Determine the (X, Y) coordinate at the center of the cell enclosing the given text.  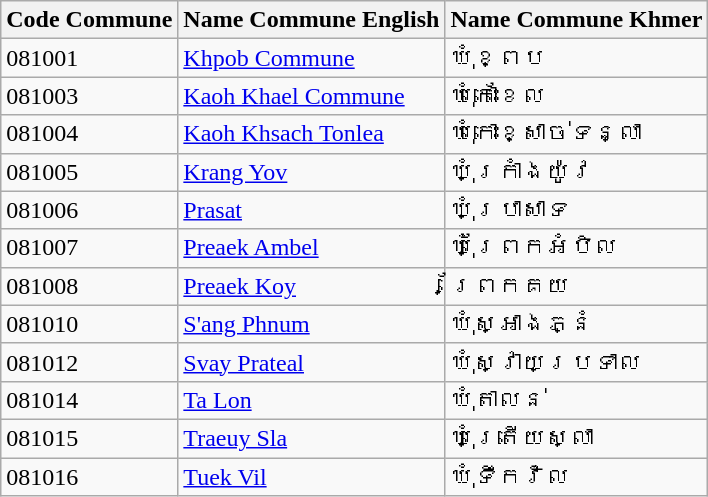
081001 (90, 58)
081015 (90, 438)
Preaek Ambel (312, 248)
Kaoh Khael Commune (312, 96)
S'ang Phnum (312, 324)
Krang Yov (312, 172)
Name Commune Khmer (576, 20)
ឃុំខ្ពប (576, 58)
081016 (90, 477)
081010 (90, 324)
Name Commune English (312, 20)
ឃុំប្រាសាទ (576, 210)
081012 (90, 362)
Traeuy Sla (312, 438)
Code Commune (90, 20)
Khpob Commune (312, 58)
ឃុំទឹកវិល (576, 477)
081014 (90, 400)
ឃុំកោះខ្សាច់ទន្លា (576, 134)
ឃុំតាលន់ (576, 400)
081003 (90, 96)
081006 (90, 210)
Prasat (312, 210)
ឃុំកោះខែល (576, 96)
ឃុំស្អាងភ្នំ (576, 324)
Preaek Koy (312, 286)
Tuek Vil (312, 477)
081007 (90, 248)
Svay Prateal (312, 362)
ឃុំក្រាំងយ៉ូវ (576, 172)
Kaoh Khsach Tonlea (312, 134)
081008 (90, 286)
081004 (90, 134)
ឃុំស្វាយប្រទាល (576, 362)
Ta Lon (312, 400)
ឃុំត្រើយស្លា (576, 438)
ឃុំព្រែកអំបិល (576, 248)
081005 (90, 172)
ព្រែកគយ (576, 286)
